Capture the cell that displays the provided text and extract its (X, Y) central coordinate. 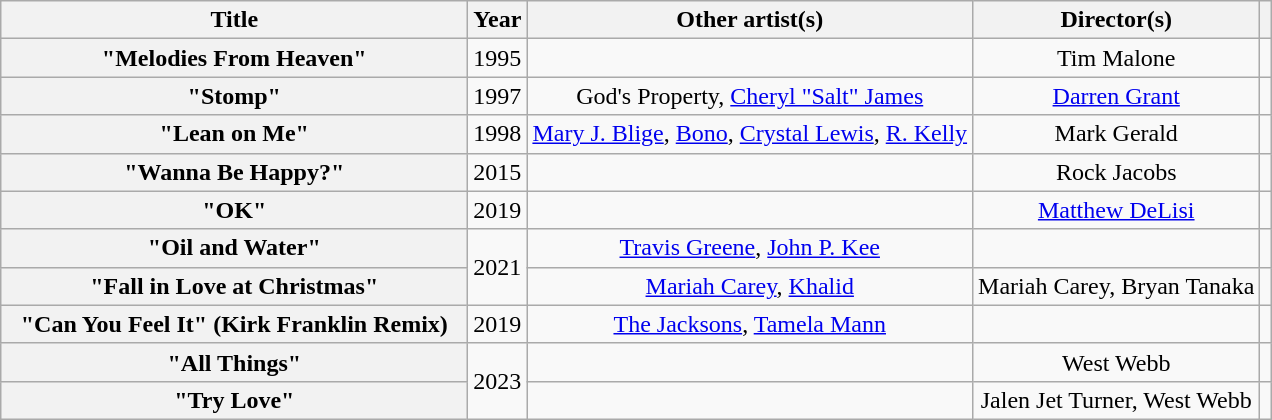
God's Property, Cheryl "Salt" James (750, 96)
The Jacksons, Tamela Mann (750, 324)
Mariah Carey, Bryan Tanaka (1116, 286)
"Stomp" (234, 96)
1995 (498, 58)
"Wanna Be Happy?" (234, 172)
Matthew DeLisi (1116, 210)
"Can You Feel It" (Kirk Franklin Remix) (234, 324)
"Try Love" (234, 400)
"OK" (234, 210)
Travis Greene, John P. Kee (750, 248)
Mark Gerald (1116, 134)
"All Things" (234, 362)
Jalen Jet Turner, West Webb (1116, 400)
"Oil and Water" (234, 248)
2021 (498, 267)
1998 (498, 134)
Rock Jacobs (1116, 172)
Other artist(s) (750, 20)
2023 (498, 381)
"Melodies From Heaven" (234, 58)
Mary J. Blige, Bono, Crystal Lewis, R. Kelly (750, 134)
"Lean on Me" (234, 134)
2015 (498, 172)
Director(s) (1116, 20)
Tim Malone (1116, 58)
Title (234, 20)
Mariah Carey, Khalid (750, 286)
"Fall in Love at Christmas" (234, 286)
Year (498, 20)
1997 (498, 96)
Darren Grant (1116, 96)
West Webb (1116, 362)
